For the text-containing cell, return its midpoint in (X, Y) coordinate format. 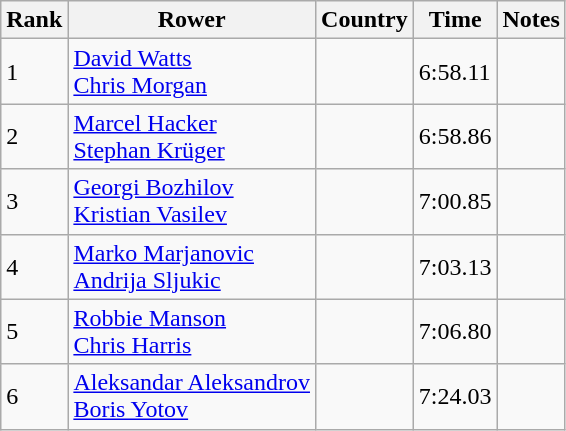
Rank (34, 20)
Marko MarjanovicAndrija Sljukic (192, 266)
4 (34, 266)
Notes (531, 20)
7:00.85 (455, 202)
Robbie MansonChris Harris (192, 332)
Aleksandar AleksandrovBoris Yotov (192, 396)
3 (34, 202)
7:03.13 (455, 266)
Country (365, 20)
Marcel HackerStephan Krüger (192, 136)
2 (34, 136)
6 (34, 396)
Rower (192, 20)
6:58.86 (455, 136)
David WattsChris Morgan (192, 72)
7:06.80 (455, 332)
5 (34, 332)
1 (34, 72)
6:58.11 (455, 72)
Time (455, 20)
7:24.03 (455, 396)
Georgi BozhilovKristian Vasilev (192, 202)
